Determine the (x, y) coordinate at the center of the cell enclosing the given text.  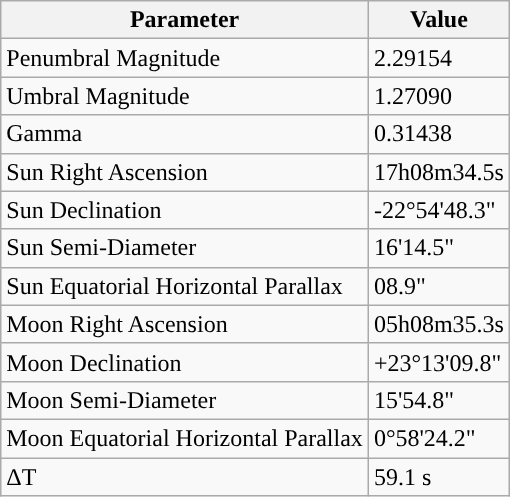
Sun Declination (185, 210)
15'54.8" (438, 400)
16'14.5" (438, 248)
ΔT (185, 477)
2.29154 (438, 58)
Moon Semi-Diameter (185, 400)
+23°13'09.8" (438, 362)
Moon Equatorial Horizontal Parallax (185, 438)
-22°54'48.3" (438, 210)
Penumbral Magnitude (185, 58)
Sun Equatorial Horizontal Parallax (185, 286)
1.27090 (438, 96)
Value (438, 20)
Sun Right Ascension (185, 172)
08.9" (438, 286)
Moon Declination (185, 362)
Moon Right Ascension (185, 324)
59.1 s (438, 477)
Parameter (185, 20)
Gamma (185, 134)
Sun Semi-Diameter (185, 248)
0.31438 (438, 134)
0°58'24.2" (438, 438)
05h08m35.3s (438, 324)
Umbral Magnitude (185, 96)
17h08m34.5s (438, 172)
